Pinpoint the cell where the given text exists, returning its [X, Y] midpoint coordinate. 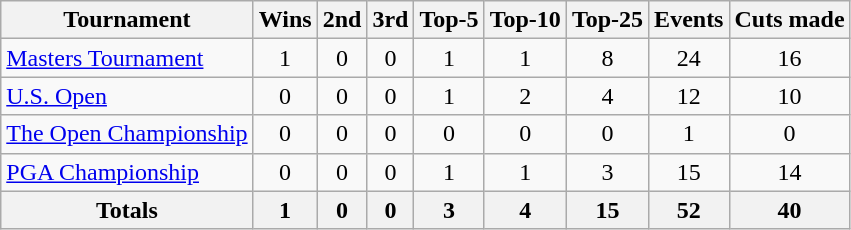
3rd [390, 20]
2 [525, 96]
24 [689, 58]
Top-10 [525, 20]
14 [790, 172]
10 [790, 96]
40 [790, 210]
Top-25 [607, 20]
Masters Tournament [127, 58]
Top-5 [449, 20]
PGA Championship [127, 172]
Wins [285, 20]
Events [689, 20]
8 [607, 58]
2nd [342, 20]
Totals [127, 210]
Cuts made [790, 20]
52 [689, 210]
16 [790, 58]
The Open Championship [127, 134]
12 [689, 96]
Tournament [127, 20]
U.S. Open [127, 96]
